Locate the cell with the specified text and output its (X, Y) center coordinate. 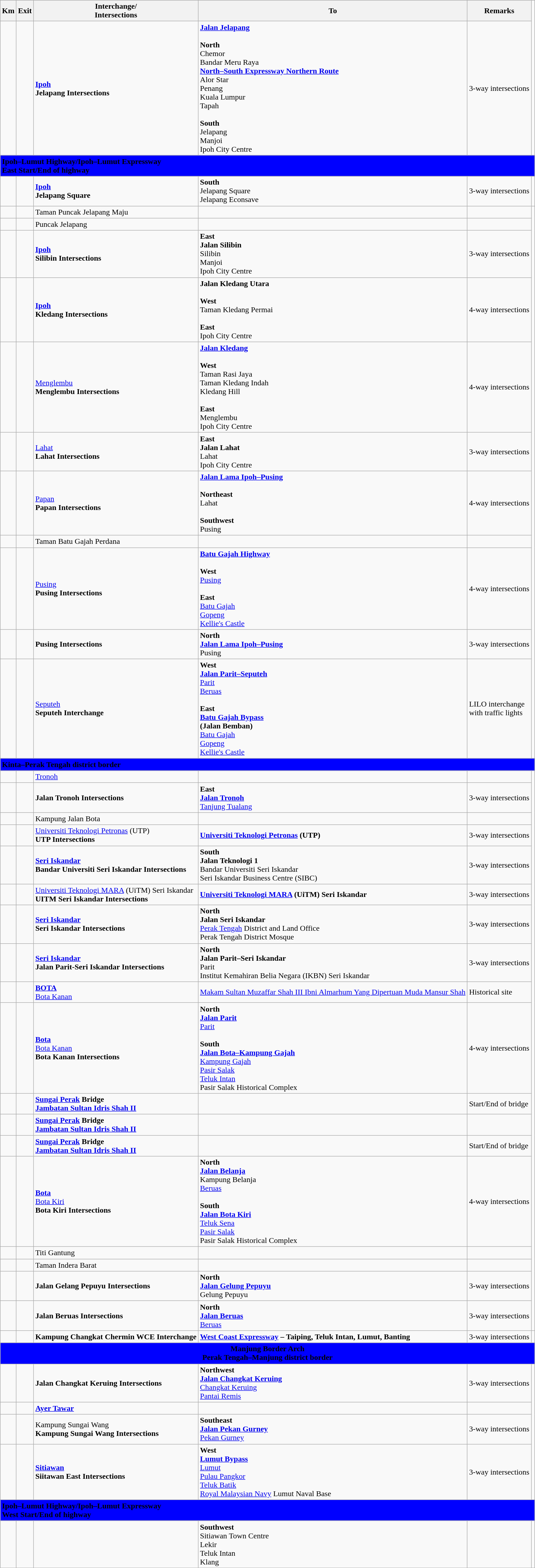
SouthJalan Teknologi 1Bandar Universiti Seri IskandarSeri Iskandar Business Centre (SIBC) (333, 865)
North Jalan Belanja Kampung Belanja BeruasSouth Jalan Bota Kiri Teluk Sena Pasir Salak Pasir Salak Historical Complex (333, 1202)
PapanPapan Intersections (116, 503)
Jalan KledangWestTaman Rasi JayaTaman Kledang IndahKledang HillEastMenglembuIpoh City Centre (333, 387)
Makam Sultan Muzaffar Shah III Ibni Almarhum Yang Dipertuan Muda Mansur Shah (333, 992)
SouthJelapang SquareJelapang Econsave (333, 191)
Historical site (499, 992)
Northwest Jalan Changkat Keruing Changkat Keruing Pantai Remis (333, 1383)
Universiti Teknologi MARA (UiTM) Seri Iskandar (333, 894)
Seri IskandarSeri Iskandar Intersections (116, 924)
Km (8, 11)
Jalan Beruas Intersections (116, 1316)
Seri IskandarBandar Universiti Seri Iskandar Intersections (116, 865)
West Lumut BypassLumutPulau PangkorTeluk BatikRoyal Malaysian Navy Lumut Naval Base (333, 1472)
Ipoh–Lumut Highway/Ipoh–Lumut ExpresswayWest Start/End of highway (267, 1510)
To (333, 11)
Universiti Teknologi MARA (UiTM) Seri Iskandar UITM Seri Iskandar Intersections (116, 894)
Taman Puncak Jelapang Maju (116, 212)
Ayer Tawar (116, 1408)
Taman Batu Gajah Perdana (116, 541)
North Jalan Gelung Pepuyu Gelung Pepuyu (333, 1286)
Jalan Changkat Keruing Intersections (116, 1383)
Southwest Sitiawan Town Centre Lekir Teluk Intan Klang (333, 1544)
Batu Gajah HighwayWest PusingEast Batu Gajah Gopeng Kellie's Castle (333, 589)
EastJalan SilibinSilibinManjoiIpoh City Centre (333, 254)
Tronoh (116, 777)
BotaBota KananBota Kanan Intersections (116, 1048)
SeputehSeputeh Interchange (116, 709)
MenglembuMenglembu Intersections (116, 387)
West Coast Expressway – Taiping, Teluk Intan, Lumut, Banting (333, 1337)
Jalan Lama Ipoh–PusingNortheast LahatSouthwest Pusing (333, 503)
Exit (25, 11)
BOTABota Kanan (116, 992)
East Jalan Tronoh Tanjung Tualang (333, 798)
Ipoh–Lumut Highway/Ipoh–Lumut ExpresswayEast Start/End of highway (267, 166)
Taman Indera Barat (116, 1265)
Manjung Border ArchPerak Tengah–Manjung district border (267, 1353)
Southeast Jalan Pekan Gurney Pekan Gurney (333, 1429)
North Jalan Parit ParitSouth Jalan Bota–Kampung Gajah Kampung Gajah Pasir Salak Teluk Intan Pasir Salak Historical Complex (333, 1048)
Kampung Changkat Chermin WCE Interchange (116, 1337)
Universiti Teknologi Petronas (UTP) (333, 835)
Pusing Intersections (116, 644)
Seri IskandarJalan Parit-Seri Iskandar Intersections (116, 963)
LILO interchangewith traffic lights (499, 709)
Jalan Tronoh Intersections (116, 798)
Remarks (499, 11)
LahatLahat Intersections (116, 452)
Jalan Gelang Pepuyu Intersections (116, 1286)
Kampung Jalan Bota (116, 819)
West Jalan Parit–Seputeh Parit BeruasEast Batu Gajah Bypass(Jalan Bemban) Batu Gajah Gopeng Kellie's Castle (333, 709)
IpohJelapang Square (116, 191)
Jalan JelapangNorthChemorBandar Meru Raya North–South Expressway Northern RouteAlor StarPenangKuala LumpurTapahSouthJelapangManjoiIpoh City Centre (333, 88)
NorthJalan Parit–Seri IskandarParitInstitut Kemahiran Belia Negara (IKBN) Seri Iskandar (333, 963)
IpohSilibin Intersections (116, 254)
North Jalan Beruas Beruas (333, 1316)
IpohJelapang Intersections (116, 88)
Kampung Sungai WangKampung Sungai Wang Intersections (116, 1429)
SitiawanSiitawan East Intersections (116, 1472)
BotaBota KiriBota Kiri Intersections (116, 1202)
PusingPusing Intersections (116, 589)
IpohKledang Intersections (116, 310)
Puncak Jelapang (116, 224)
Kinta–Perak Tengah district border (267, 765)
Jalan Kledang UtaraWestTaman Kledang PermaiEastIpoh City Centre (333, 310)
EastJalan LahatLahatIpoh City Centre (333, 452)
NorthJalan Seri IskandarPerak Tengah District and Land OfficePerak Tengah District Mosque (333, 924)
Titi Gantung (116, 1253)
Interchange/Intersections (116, 11)
Universiti Teknologi Petronas (UTP) UTP Intersections (116, 835)
North Jalan Lama Ipoh–PusingPusing (333, 644)
